Provide the [X, Y] coordinate of the cell's center where the given text is located.  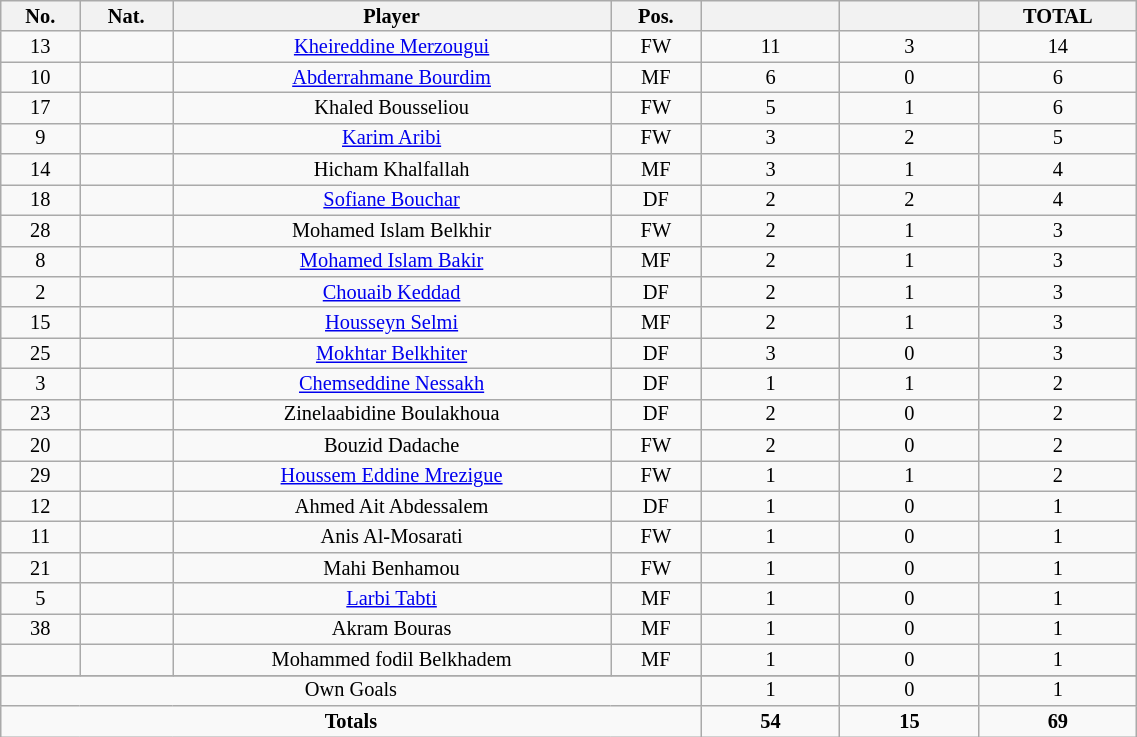
Hicham Khalfallah [392, 170]
54 [770, 720]
Mahi Benhamou [392, 568]
Larbi Tabti [392, 598]
Houssem Eddine Mrezigue [392, 476]
Mohamed Islam Bakir [392, 262]
18 [40, 200]
25 [40, 354]
Housseyn Selmi [392, 322]
Khaled Bousseliou [392, 108]
10 [40, 78]
69 [1058, 720]
Bouzid Dadache [392, 446]
20 [40, 446]
Sofiane Bouchar [392, 200]
TOTAL [1058, 16]
Ahmed Ait Abdessalem [392, 506]
29 [40, 476]
Kheireddine Merzougui [392, 46]
Totals [351, 720]
17 [40, 108]
Anis Al-Mosarati [392, 538]
Zinelaabidine Boulakhoua [392, 414]
Chouaib Keddad [392, 292]
38 [40, 628]
Abderrahmane Bourdim [392, 78]
Mokhtar Belkhiter [392, 354]
Mohammed fodil Belkhadem [392, 660]
Akram Bouras [392, 628]
Nat. [126, 16]
28 [40, 230]
No. [40, 16]
21 [40, 568]
Player [392, 16]
Mohamed Islam Belkhir [392, 230]
8 [40, 262]
9 [40, 138]
23 [40, 414]
Own Goals [351, 690]
Karim Aribi [392, 138]
Chemseddine Nessakh [392, 384]
Pos. [656, 16]
12 [40, 506]
13 [40, 46]
